Provide the (x, y) coordinate of the cell's center where the given text is located.  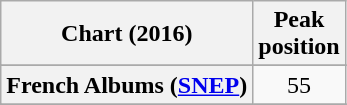
Peak position (299, 34)
French Albums (SNEP) (127, 85)
Chart (2016) (127, 34)
55 (299, 85)
